Return the [x, y] coordinate for the center point of the cell that contains the specified text.  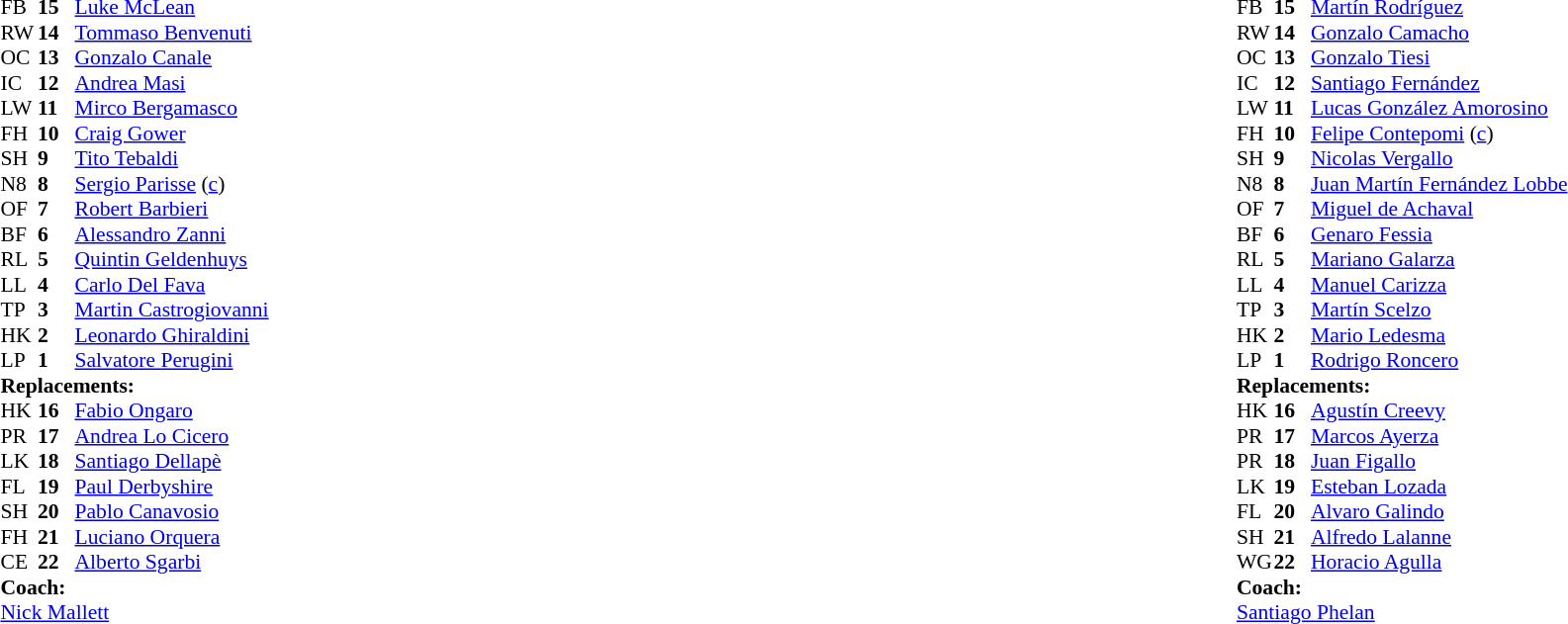
Gonzalo Canale [172, 58]
Mariano Galarza [1439, 260]
Genaro Fessia [1439, 234]
Pablo Canavosio [172, 511]
Paul Derbyshire [172, 487]
Salvatore Perugini [172, 361]
Martín Scelzo [1439, 310]
Andrea Masi [172, 83]
Alberto Sgarbi [172, 563]
Rodrigo Roncero [1439, 361]
Tommaso Benvenuti [172, 33]
Gonzalo Camacho [1439, 33]
Tito Tebaldi [172, 159]
Mario Ledesma [1439, 335]
Robert Barbieri [172, 209]
Miguel de Achaval [1439, 209]
Esteban Lozada [1439, 487]
Manuel Carizza [1439, 285]
WG [1255, 563]
Alfredo Lalanne [1439, 537]
Sergio Parisse (c) [172, 184]
Quintin Geldenhuys [172, 260]
Andrea Lo Cicero [172, 436]
Santiago Fernández [1439, 83]
Santiago Dellapè [172, 462]
Agustín Creevy [1439, 410]
Martin Castrogiovanni [172, 310]
Felipe Contepomi (c) [1439, 134]
Juan Martín Fernández Lobbe [1439, 184]
Carlo Del Fava [172, 285]
Juan Figallo [1439, 462]
Craig Gower [172, 134]
CE [19, 563]
Lucas González Amorosino [1439, 108]
Alvaro Galindo [1439, 511]
Mirco Bergamasco [172, 108]
Horacio Agulla [1439, 563]
Nicolas Vergallo [1439, 159]
Fabio Ongaro [172, 410]
Gonzalo Tiesi [1439, 58]
Marcos Ayerza [1439, 436]
Luciano Orquera [172, 537]
Leonardo Ghiraldini [172, 335]
Alessandro Zanni [172, 234]
